Extract the (x, y) coordinate from the center of the cell holding the provided text.  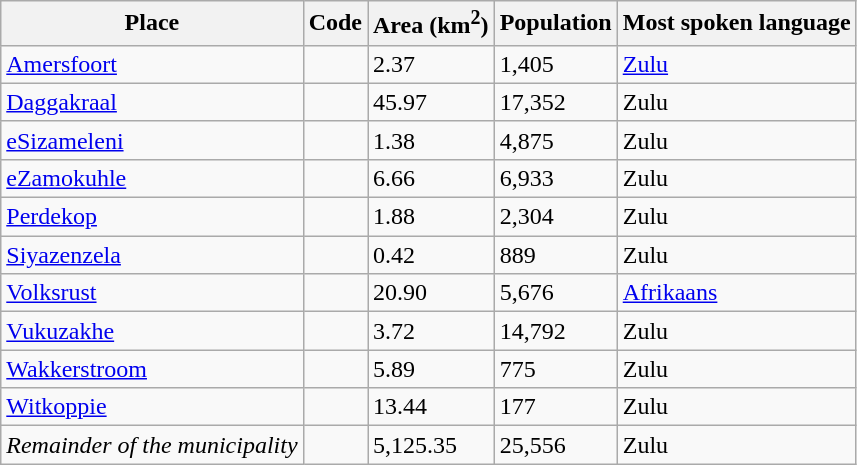
Afrikaans (736, 293)
1,405 (556, 64)
Volksrust (152, 293)
5.89 (432, 369)
Daggakraal (152, 102)
3.72 (432, 331)
5,676 (556, 293)
1.88 (432, 217)
0.42 (432, 255)
4,875 (556, 140)
eZamokuhle (152, 178)
13.44 (432, 407)
17,352 (556, 102)
1.38 (432, 140)
Siyazenzela (152, 255)
Witkoppie (152, 407)
Code (335, 24)
eSizameleni (152, 140)
2,304 (556, 217)
45.97 (432, 102)
177 (556, 407)
25,556 (556, 445)
Perdekop (152, 217)
5,125.35 (432, 445)
2.37 (432, 64)
6.66 (432, 178)
889 (556, 255)
Remainder of the municipality (152, 445)
Area (km2) (432, 24)
Place (152, 24)
Most spoken language (736, 24)
Population (556, 24)
14,792 (556, 331)
775 (556, 369)
Vukuzakhe (152, 331)
Wakkerstroom (152, 369)
6,933 (556, 178)
Amersfoort (152, 64)
20.90 (432, 293)
